Capture the cell that displays the provided text and extract its (X, Y) central coordinate. 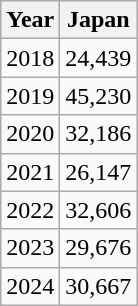
32,186 (98, 134)
2018 (30, 58)
2022 (30, 210)
2021 (30, 172)
2019 (30, 96)
2024 (30, 286)
Japan (98, 20)
2020 (30, 134)
32,606 (98, 210)
2023 (30, 248)
30,667 (98, 286)
24,439 (98, 58)
45,230 (98, 96)
26,147 (98, 172)
29,676 (98, 248)
Year (30, 20)
